Capture the cell that displays the provided text and extract its [x, y] central coordinate. 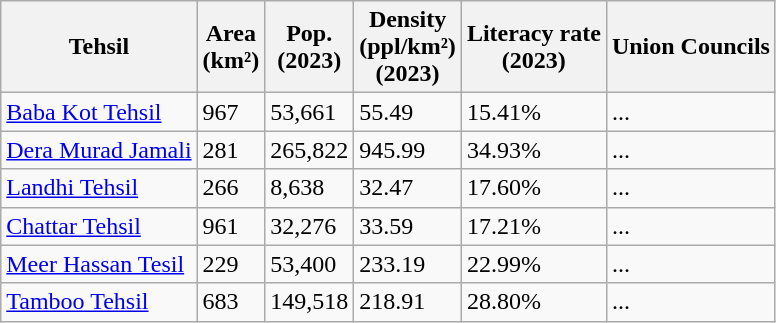
149,518 [310, 302]
53,661 [310, 112]
22.99% [534, 264]
961 [231, 226]
229 [231, 264]
8,638 [310, 188]
Area(km²) [231, 47]
Pop.(2023) [310, 47]
Baba Kot Tehsil [99, 112]
17.60% [534, 188]
233.19 [408, 264]
Density(ppl/km²)(2023) [408, 47]
Literacy rate(2023) [534, 47]
Union Councils [690, 47]
Dera Murad Jamali [99, 150]
17.21% [534, 226]
Landhi Tehsil [99, 188]
32,276 [310, 226]
Tamboo Tehsil [99, 302]
15.41% [534, 112]
945.99 [408, 150]
265,822 [310, 150]
Meer Hassan Tesil [99, 264]
28.80% [534, 302]
53,400 [310, 264]
281 [231, 150]
218.91 [408, 302]
266 [231, 188]
33.59 [408, 226]
32.47 [408, 188]
683 [231, 302]
Tehsil [99, 47]
Chattar Tehsil [99, 226]
34.93% [534, 150]
967 [231, 112]
55.49 [408, 112]
